For the text-containing cell, return its midpoint in [x, y] coordinate format. 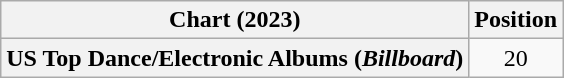
US Top Dance/Electronic Albums (Billboard) [235, 58]
20 [516, 58]
Position [516, 20]
Chart (2023) [235, 20]
